Identify which cell holds the provided text, then report its (x, y) central coordinate. 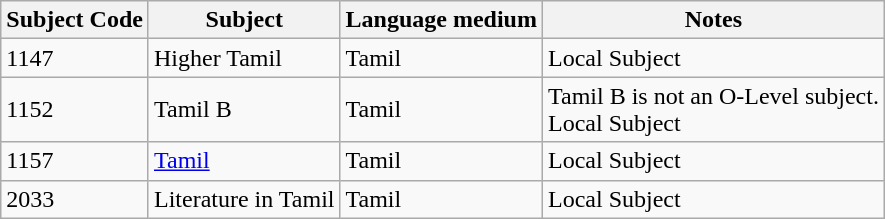
Tamil B is not an O-Level subject.Local Subject (713, 110)
Subject Code (75, 20)
Subject (244, 20)
1152 (75, 110)
Notes (713, 20)
1157 (75, 161)
Tamil B (244, 110)
Literature in Tamil (244, 199)
Language medium (441, 20)
Higher Tamil (244, 58)
2033 (75, 199)
1147 (75, 58)
